Find where the given text appears and provide that cell's center as [x, y] coordinate. 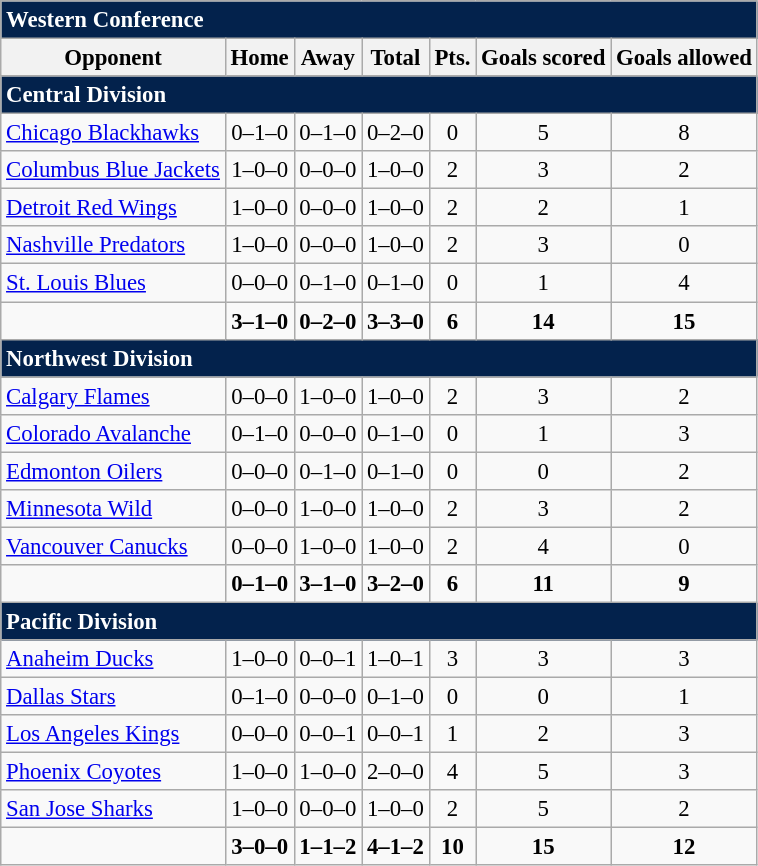
3–3–0 [396, 321]
1–1–2 [328, 847]
Opponent [113, 58]
Nashville Predators [113, 245]
Edmonton Oilers [113, 471]
2–0–0 [396, 772]
San Jose Sharks [113, 809]
Calgary Flames [113, 396]
11 [544, 584]
Total [396, 58]
Phoenix Coyotes [113, 772]
Chicago Blackhawks [113, 133]
Colorado Avalanche [113, 433]
Home [260, 58]
4–1–2 [396, 847]
Central Division [380, 95]
Northwest Division [380, 358]
Goals allowed [684, 58]
Dallas Stars [113, 697]
12 [684, 847]
Columbus Blue Jackets [113, 170]
3–0–0 [260, 847]
Los Angeles Kings [113, 734]
9 [684, 584]
1–0–1 [396, 659]
Anaheim Ducks [113, 659]
Pts. [452, 58]
Western Conference [380, 20]
Goals scored [544, 58]
Detroit Red Wings [113, 208]
Pacific Division [380, 621]
Vancouver Canucks [113, 546]
10 [452, 847]
Away [328, 58]
3–2–0 [396, 584]
St. Louis Blues [113, 283]
8 [684, 133]
Minnesota Wild [113, 509]
14 [544, 321]
